Pinpoint the cell where the given text exists, returning its [x, y] midpoint coordinate. 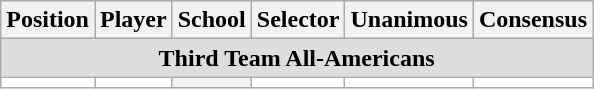
Unanimous [409, 20]
Player [133, 20]
Selector [298, 20]
Third Team All-Americans [297, 58]
Position [48, 20]
Consensus [532, 20]
School [212, 20]
